Identify which cell holds the provided text, then report its (x, y) central coordinate. 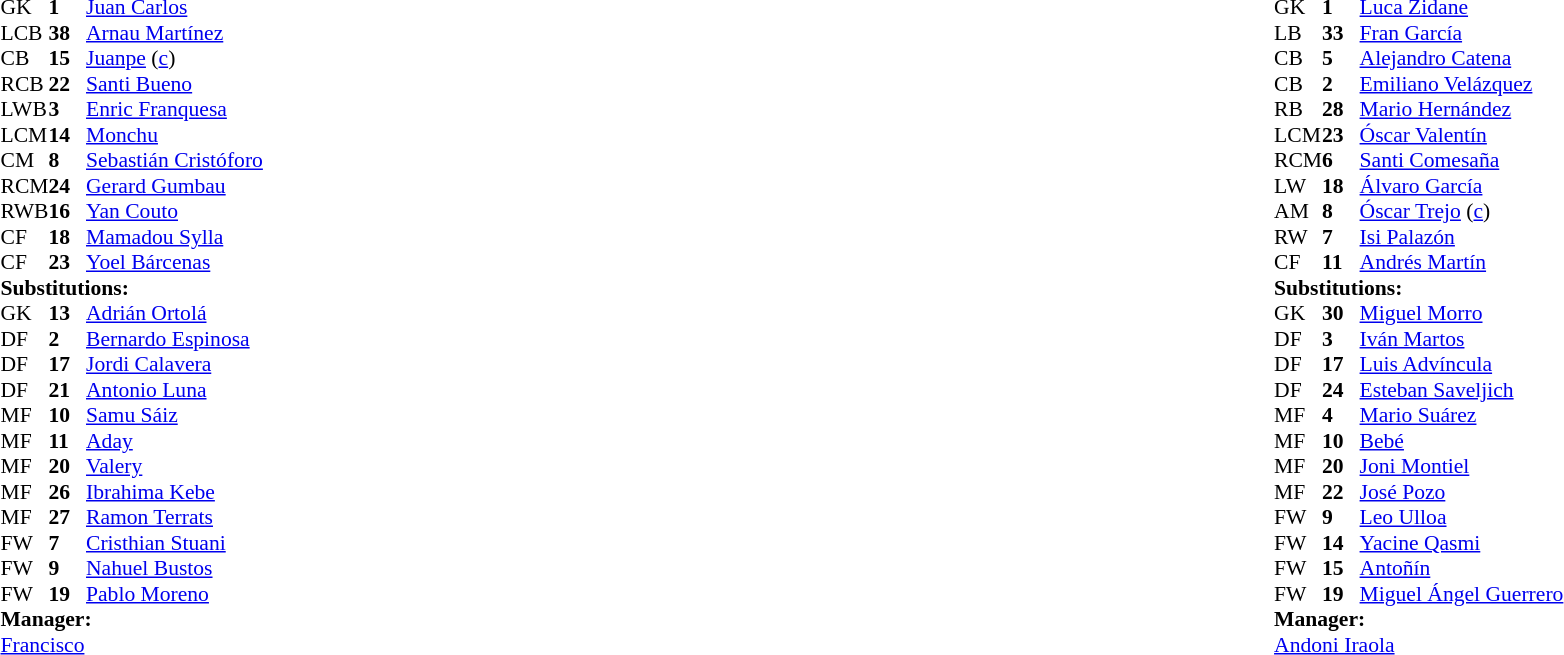
José Pozo (1462, 492)
AM (1298, 211)
Monchu (174, 135)
Yacine Qasmi (1462, 543)
Fran García (1462, 33)
Leo Ulloa (1462, 517)
Adrián Ortolá (174, 313)
Juanpe (c) (174, 59)
Luis Advíncula (1462, 365)
Yan Couto (174, 211)
13 (67, 313)
Samu Sáiz (174, 415)
Enric Franquesa (174, 109)
Antonio Luna (174, 390)
Antoñín (1462, 569)
21 (67, 390)
Jordi Calavera (174, 365)
6 (1341, 161)
Aday (174, 441)
Ramon Terrats (174, 517)
30 (1341, 313)
LWB (24, 109)
RB (1298, 109)
26 (67, 492)
Miguel Morro (1462, 313)
28 (1341, 109)
Yoel Bárcenas (174, 263)
Bernardo Espinosa (174, 339)
Andrés Martín (1462, 263)
Álvaro García (1462, 186)
CM (24, 161)
27 (67, 517)
RWB (24, 211)
Sebastián Cristóforo (174, 161)
LW (1298, 186)
Mario Suárez (1462, 415)
Miguel Ángel Guerrero (1462, 594)
Nahuel Bustos (174, 569)
33 (1341, 33)
4 (1341, 415)
Valery (174, 467)
Alejandro Catena (1462, 59)
RW (1298, 237)
Ibrahima Kebe (174, 492)
Isi Palazón (1462, 237)
Iván Martos (1462, 339)
Emiliano Velázquez (1462, 84)
Mamadou Sylla (174, 237)
Bebé (1462, 441)
Esteban Saveljich (1462, 390)
Mario Hernández (1462, 109)
38 (67, 33)
RCB (24, 84)
Arnau Martínez (174, 33)
Santi Bueno (174, 84)
Santi Comesaña (1462, 161)
Cristhian Stuani (174, 543)
5 (1341, 59)
Pablo Moreno (174, 594)
Óscar Trejo (c) (1462, 211)
Joni Montiel (1462, 467)
Óscar Valentín (1462, 135)
Gerard Gumbau (174, 186)
16 (67, 211)
LB (1298, 33)
LCB (24, 33)
